Identify which cell holds the provided text, then report its [x, y] central coordinate. 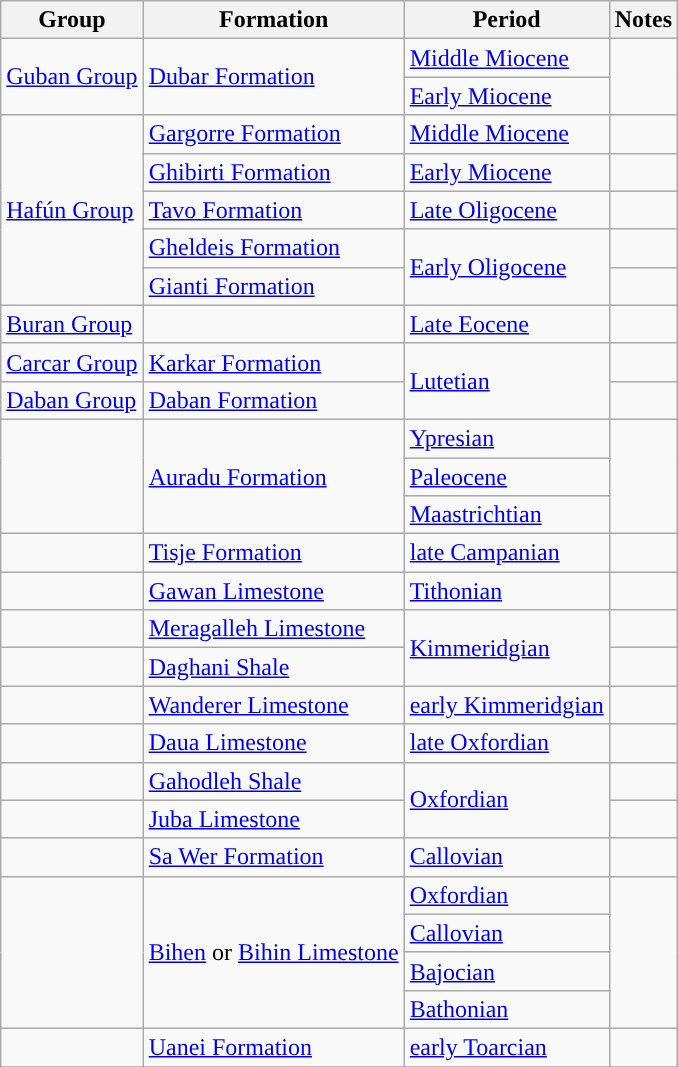
Tithonian [506, 591]
Kimmeridgian [506, 648]
Daban Group [72, 400]
Tisje Formation [274, 553]
Gheldeis Formation [274, 248]
Formation [274, 20]
Gawan Limestone [274, 591]
Tavo Formation [274, 210]
Bathonian [506, 1009]
Meragalleh Limestone [274, 629]
Hafún Group [72, 210]
early Kimmeridgian [506, 705]
Early Oligocene [506, 267]
Period [506, 20]
Paleocene [506, 477]
late Campanian [506, 553]
Sa Wer Formation [274, 857]
Dubar Formation [274, 77]
Daghani Shale [274, 667]
Gianti Formation [274, 286]
Wanderer Limestone [274, 705]
Karkar Formation [274, 362]
Juba Limestone [274, 819]
Auradu Formation [274, 476]
late Oxfordian [506, 743]
Bihen or Bihin Limestone [274, 952]
Gahodleh Shale [274, 781]
Guban Group [72, 77]
Lutetian [506, 381]
Maastrichtian [506, 515]
Carcar Group [72, 362]
Uanei Formation [274, 1047]
Bajocian [506, 971]
early Toarcian [506, 1047]
Buran Group [72, 324]
Group [72, 20]
Late Eocene [506, 324]
Daua Limestone [274, 743]
Ghibirti Formation [274, 172]
Late Oligocene [506, 210]
Notes [643, 20]
Ypresian [506, 438]
Daban Formation [274, 400]
Gargorre Formation [274, 134]
